Find where the given text appears and provide that cell's center as (x, y) coordinate. 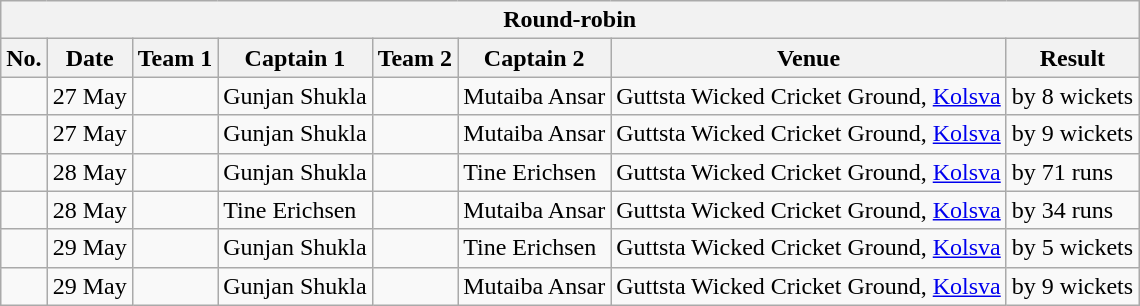
by 8 wickets (1072, 96)
Result (1072, 58)
by 71 runs (1072, 172)
by 34 runs (1072, 210)
No. (24, 58)
by 5 wickets (1072, 248)
Team 1 (175, 58)
Captain 2 (534, 58)
Venue (809, 58)
Captain 1 (295, 58)
Team 2 (415, 58)
Date (90, 58)
Round-robin (570, 20)
